Locate the cell with the specified text and output its (X, Y) center coordinate. 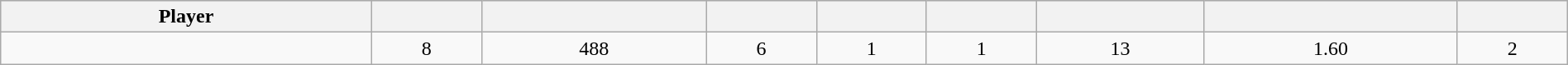
8 (427, 48)
6 (761, 48)
Player (186, 17)
2 (1512, 48)
488 (594, 48)
1.60 (1331, 48)
13 (1120, 48)
